Search for the cell housing the specified text and yield its (x, y) center coordinate. 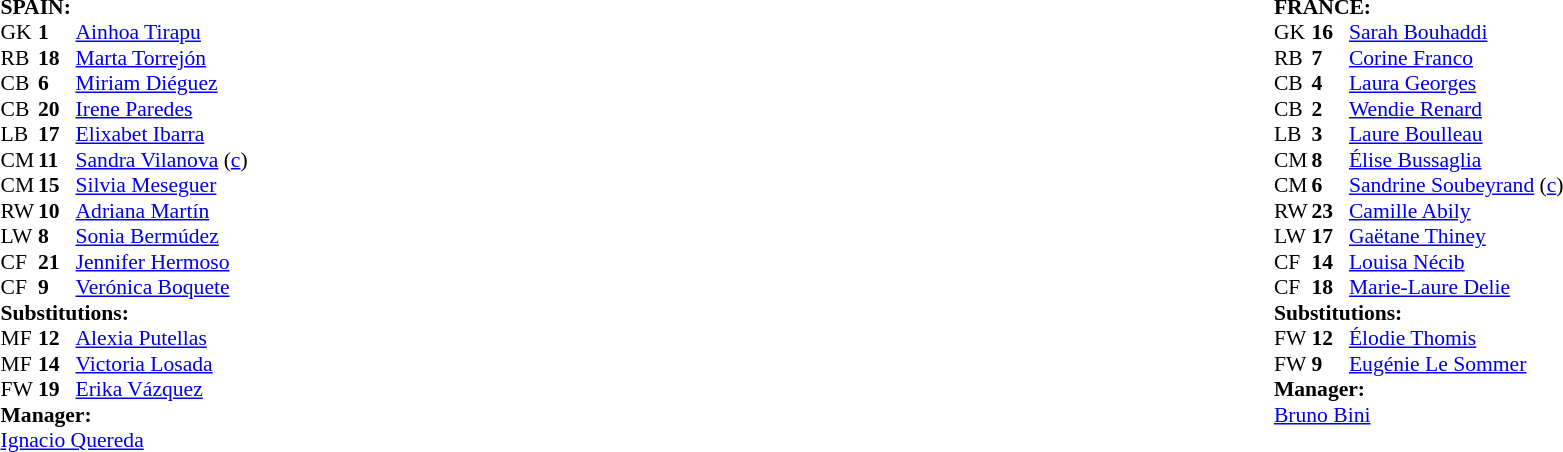
4 (1330, 83)
Sandra Vilanova (c) (162, 160)
10 (57, 211)
Miriam Diéguez (162, 83)
Silvia Meseguer (162, 185)
11 (57, 160)
19 (57, 389)
Elixabet Ibarra (162, 135)
15 (57, 185)
Manager: (124, 415)
Substitutions: (124, 313)
Ainhoa Tirapu (162, 33)
Irene Paredes (162, 109)
Sonia Bermúdez (162, 237)
Jennifer Hermoso (162, 262)
Alexia Putellas (162, 339)
23 (1330, 211)
Adriana Martín (162, 211)
2 (1330, 109)
3 (1330, 135)
Victoria Losada (162, 364)
21 (57, 262)
7 (1330, 58)
16 (1330, 33)
20 (57, 109)
Marta Torrejón (162, 58)
1 (57, 33)
Erika Vázquez (162, 389)
Verónica Boquete (162, 287)
